Scan for the cell matching the given text and deliver its (X, Y) coordinate at center. 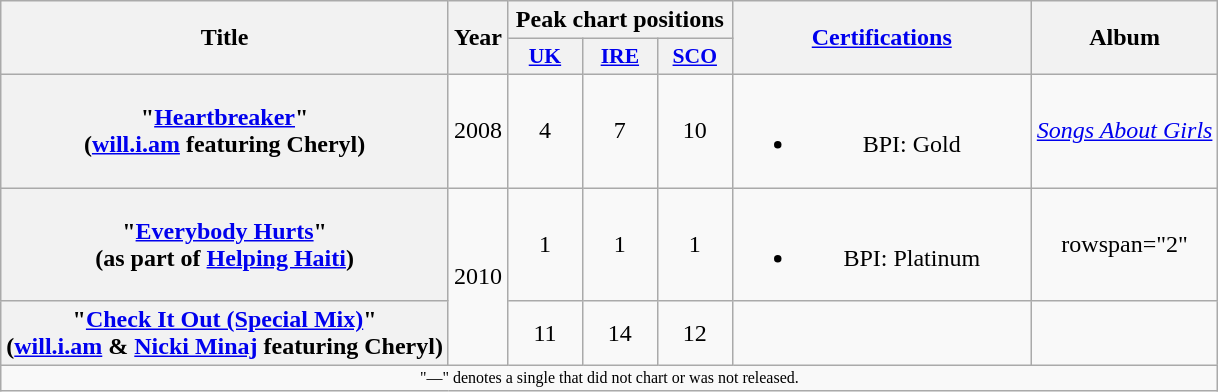
BPI: Platinum (882, 244)
12 (694, 334)
Songs About Girls (1124, 130)
IRE (620, 57)
Year (478, 38)
2008 (478, 130)
"Heartbreaker"(will.i.am featuring Cheryl) (225, 130)
"Check It Out (Special Mix)"(will.i.am & Nicki Minaj featuring Cheryl) (225, 334)
14 (620, 334)
10 (694, 130)
SCO (694, 57)
"—" denotes a single that did not chart or was not released. (610, 378)
7 (620, 130)
UK (544, 57)
Album (1124, 38)
"Everybody Hurts"(as part of Helping Haiti) (225, 244)
Certifications (882, 38)
Title (225, 38)
11 (544, 334)
Peak chart positions (620, 20)
rowspan="2" (1124, 244)
BPI: Gold (882, 130)
4 (544, 130)
2010 (478, 277)
